Output the [x, y] coordinate of the center of the cell containing the given text.  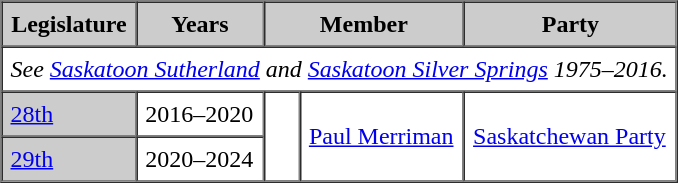
Member [364, 24]
2020–2024 [200, 158]
Party [570, 24]
2016–2020 [200, 114]
See Saskatoon Sutherland and Saskatoon Silver Springs 1975–2016. [340, 68]
Legislature [70, 24]
Years [200, 24]
Saskatchewan Party [570, 137]
Paul Merriman [382, 137]
28th [70, 114]
29th [70, 158]
